Detect which cell encompasses the target text, then output its [X, Y] center coordinate. 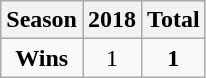
Wins [42, 58]
Total [174, 20]
2018 [112, 20]
Season [42, 20]
